Return [X, Y] of the center of cell containing provided text 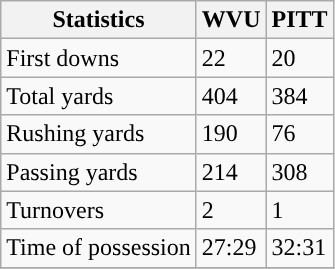
Statistics [99, 20]
22 [231, 58]
308 [300, 172]
32:31 [300, 248]
190 [231, 134]
PITT [300, 20]
Passing yards [99, 172]
Time of possession [99, 248]
First downs [99, 58]
76 [300, 134]
20 [300, 58]
214 [231, 172]
Turnovers [99, 210]
Rushing yards [99, 134]
Total yards [99, 96]
2 [231, 210]
404 [231, 96]
384 [300, 96]
WVU [231, 20]
1 [300, 210]
27:29 [231, 248]
